Capture the cell that displays the provided text and extract its [x, y] central coordinate. 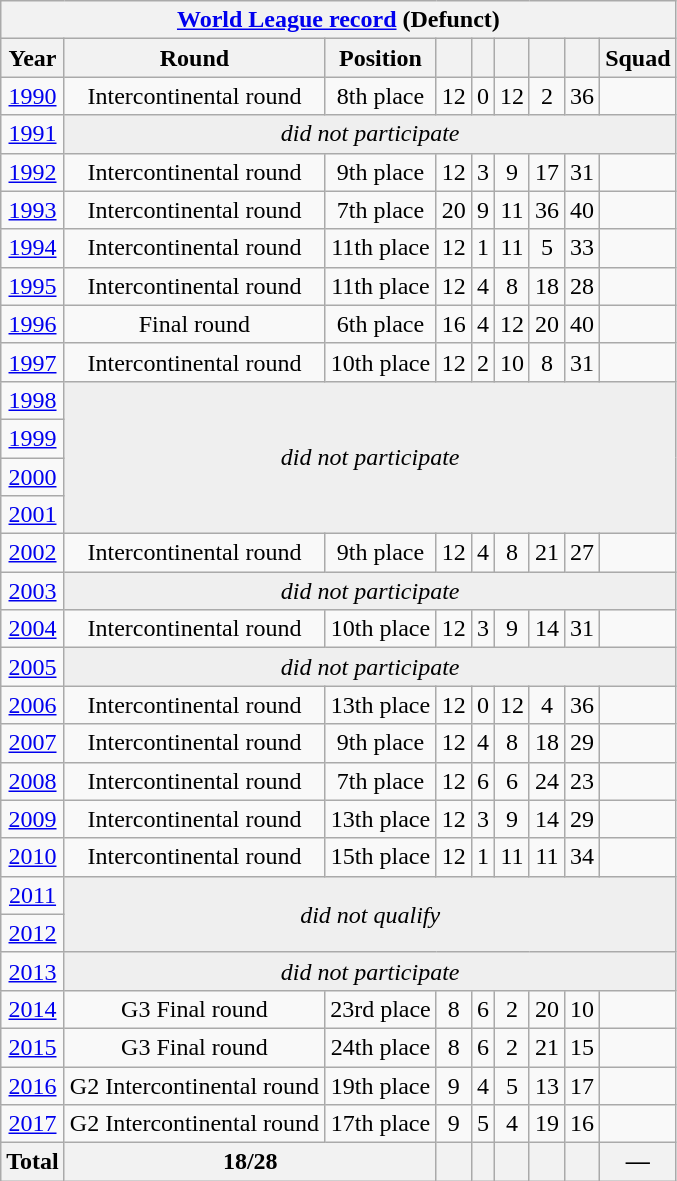
1996 [33, 324]
1997 [33, 362]
19th place [381, 1085]
24 [546, 781]
— [638, 1162]
17th place [381, 1124]
2012 [33, 933]
6th place [381, 324]
19 [546, 1124]
Round [194, 58]
2007 [33, 743]
2011 [33, 895]
24th place [381, 1047]
2003 [33, 591]
2015 [33, 1047]
13 [546, 1085]
1998 [33, 400]
2009 [33, 819]
2002 [33, 553]
2001 [33, 515]
2013 [33, 971]
did not qualify [370, 914]
1999 [33, 438]
1990 [33, 96]
18/28 [250, 1162]
8th place [381, 96]
1994 [33, 248]
1993 [33, 210]
27 [582, 553]
2004 [33, 629]
2005 [33, 667]
2008 [33, 781]
Year [33, 58]
15th place [381, 857]
Position [381, 58]
23 [582, 781]
34 [582, 857]
2016 [33, 1085]
Total [33, 1162]
1995 [33, 286]
28 [582, 286]
2014 [33, 1009]
1992 [33, 172]
2006 [33, 705]
Squad [638, 58]
1991 [33, 134]
33 [582, 248]
World League record (Defunct) [338, 20]
2000 [33, 477]
Final round [194, 324]
23rd place [381, 1009]
15 [582, 1047]
2010 [33, 857]
2017 [33, 1124]
